Return [x, y] of the center of cell containing provided text 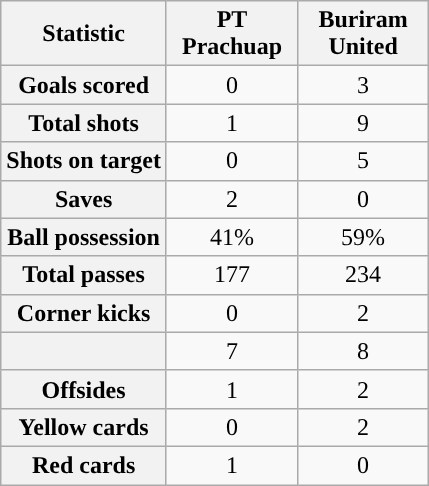
3 [364, 85]
Total passes [84, 275]
5 [364, 161]
Saves [84, 199]
59% [364, 237]
41% [232, 237]
Goals scored [84, 85]
7 [232, 351]
Corner kicks [84, 313]
Ball possession [84, 237]
9 [364, 123]
Yellow cards [84, 427]
PT Prachuap [232, 34]
177 [232, 275]
Red cards [84, 465]
Shots on target [84, 161]
234 [364, 275]
Total shots [84, 123]
Statistic [84, 34]
Offsides [84, 389]
Buriram United [364, 34]
8 [364, 351]
